For the text-containing cell, return its midpoint in [X, Y] coordinate format. 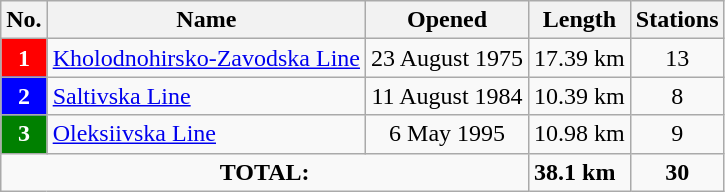
Kholodnohirsko-Zavodska Line [206, 58]
Stations [677, 20]
17.39 km [580, 58]
30 [677, 172]
Saltivska Line [206, 96]
Oleksiivska Line [206, 134]
9 [677, 134]
10.98 km [580, 134]
8 [677, 96]
No. [24, 20]
TOTAL: [265, 172]
1 [24, 58]
3 [24, 134]
13 [677, 58]
10.39 km [580, 96]
Opened [448, 20]
23 August 1975 [448, 58]
2 [24, 96]
11 August 1984 [448, 96]
38.1 km [580, 172]
Length [580, 20]
6 May 1995 [448, 134]
Name [206, 20]
